Return [x, y] of the center of cell containing provided text 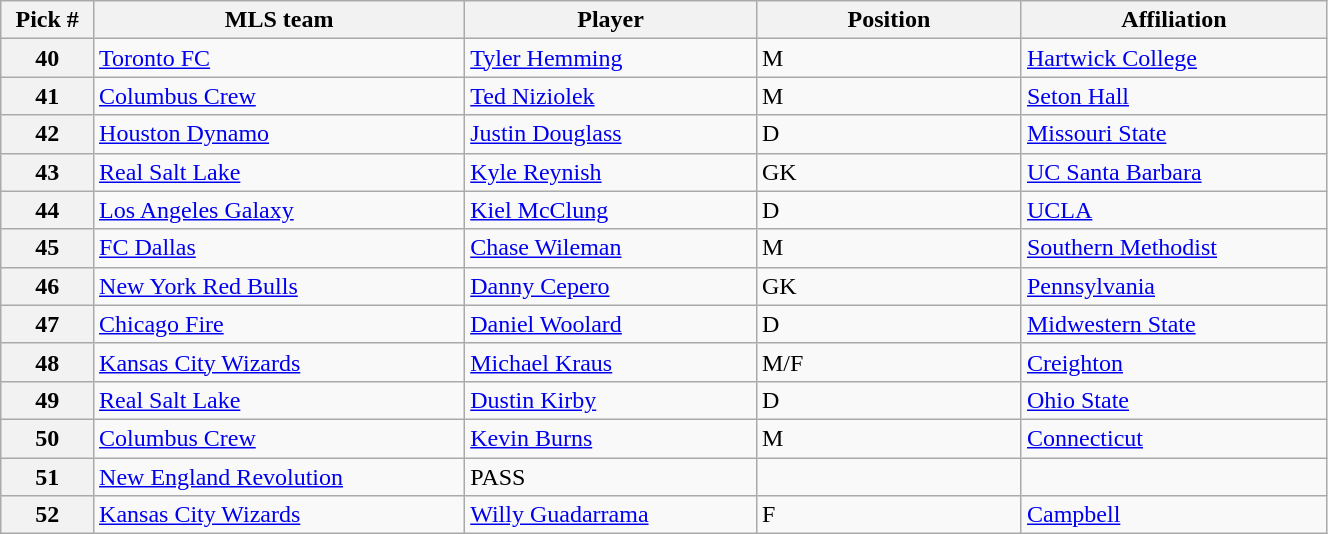
Pick # [48, 20]
UCLA [1174, 210]
Tyler Hemming [611, 58]
43 [48, 172]
Kyle Reynish [611, 172]
51 [48, 477]
47 [48, 324]
New England Revolution [280, 477]
Chicago Fire [280, 324]
Pennsylvania [1174, 286]
44 [48, 210]
Justin Douglass [611, 134]
Los Angeles Galaxy [280, 210]
Toronto FC [280, 58]
Creighton [1174, 362]
Dustin Kirby [611, 400]
PASS [611, 477]
Kiel McClung [611, 210]
Kevin Burns [611, 438]
Position [888, 20]
New York Red Bulls [280, 286]
Houston Dynamo [280, 134]
M/F [888, 362]
49 [48, 400]
46 [48, 286]
Missouri State [1174, 134]
Michael Kraus [611, 362]
Midwestern State [1174, 324]
Seton Hall [1174, 96]
F [888, 515]
52 [48, 515]
FC Dallas [280, 248]
50 [48, 438]
MLS team [280, 20]
42 [48, 134]
48 [48, 362]
41 [48, 96]
Chase Wileman [611, 248]
45 [48, 248]
Southern Methodist [1174, 248]
40 [48, 58]
Hartwick College [1174, 58]
Daniel Woolard [611, 324]
Danny Cepero [611, 286]
Ohio State [1174, 400]
Willy Guadarrama [611, 515]
UC Santa Barbara [1174, 172]
Ted Niziolek [611, 96]
Player [611, 20]
Campbell [1174, 515]
Connecticut [1174, 438]
Affiliation [1174, 20]
